Locate the cell with the specified text and output its [X, Y] center coordinate. 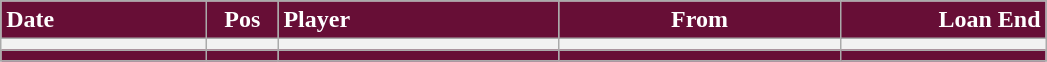
Loan End [943, 20]
From [700, 20]
Date [104, 20]
Player [418, 20]
Pos [242, 20]
